Return (X, Y) of the center of cell containing provided text 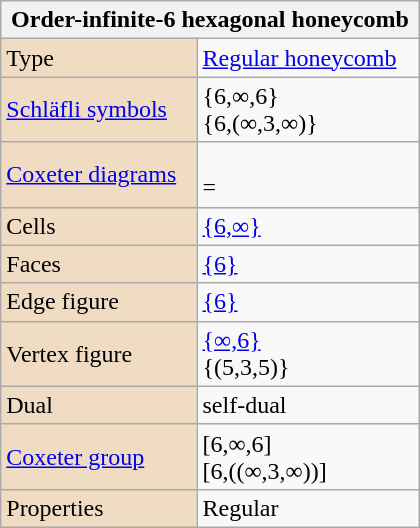
Vertex figure (99, 354)
Cells (99, 226)
[6,∞,6][6,((∞,3,∞))] (308, 456)
Coxeter diagrams (99, 174)
{6,∞} (308, 226)
Properties (99, 508)
Faces (99, 264)
{6,∞,6}{6,(∞,3,∞)} (308, 110)
Order-infinite-6 hexagonal honeycomb (210, 20)
Type (99, 58)
= (308, 174)
Schläfli symbols (99, 110)
Regular honeycomb (308, 58)
Dual (99, 405)
Coxeter group (99, 456)
Regular (308, 508)
{∞,6} {(5,3,5)} (308, 354)
Edge figure (99, 302)
self-dual (308, 405)
